Detect which cell encompasses the target text, then output its (x, y) center coordinate. 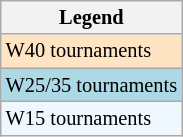
W25/35 tournaments (92, 85)
W40 tournaments (92, 51)
Legend (92, 17)
W15 tournaments (92, 118)
